Search for the cell housing the specified text and yield its (X, Y) center coordinate. 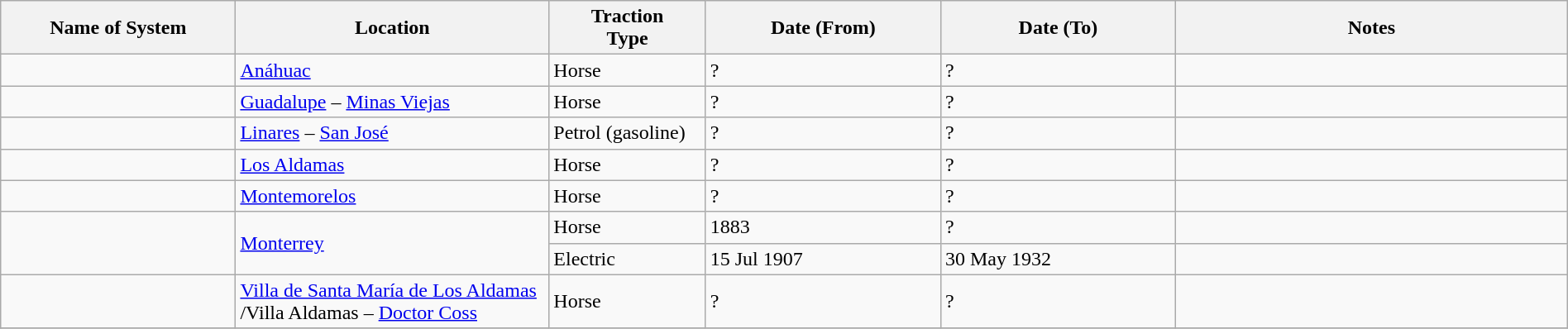
Guadalupe – Minas Viejas (392, 102)
Montemorelos (392, 196)
Name of System (118, 28)
Los Aldamas (392, 164)
Location (392, 28)
Notes (1372, 28)
Date (From) (823, 28)
Electric (627, 259)
Monterrey (392, 243)
TractionType (627, 28)
Villa de Santa María de Los Aldamas /Villa Aldamas – Doctor Coss (392, 301)
1883 (823, 227)
Anáhuac (392, 70)
Linares – San José (392, 133)
15 Jul 1907 (823, 259)
Petrol (gasoline) (627, 133)
Date (To) (1058, 28)
30 May 1932 (1058, 259)
